Identify which cell holds the provided text, then report its (X, Y) central coordinate. 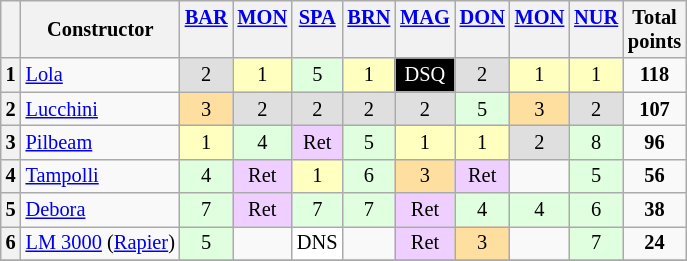
DON (482, 29)
DNS (317, 243)
Lola (100, 75)
LM 3000 (Rapier) (100, 243)
BAR (206, 29)
Pilbeam (100, 142)
Constructor (100, 29)
56 (654, 176)
Totalpoints (654, 29)
NUR (596, 29)
BRN (368, 29)
96 (654, 142)
8 (596, 142)
Tampolli (100, 176)
24 (654, 243)
Debora (100, 210)
SPA (317, 29)
Lucchini (100, 109)
38 (654, 210)
MAG (425, 29)
DSQ (425, 75)
118 (654, 75)
107 (654, 109)
